Identify which cell holds the provided text, then report its (X, Y) central coordinate. 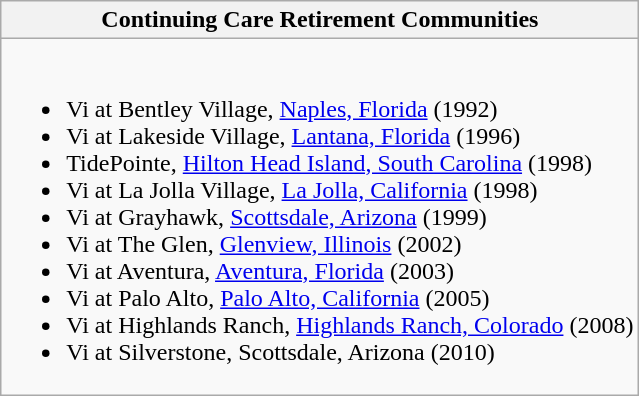
Continuing Care Retirement Communities (320, 20)
